Pinpoint the cell where the given text exists, returning its (x, y) midpoint coordinate. 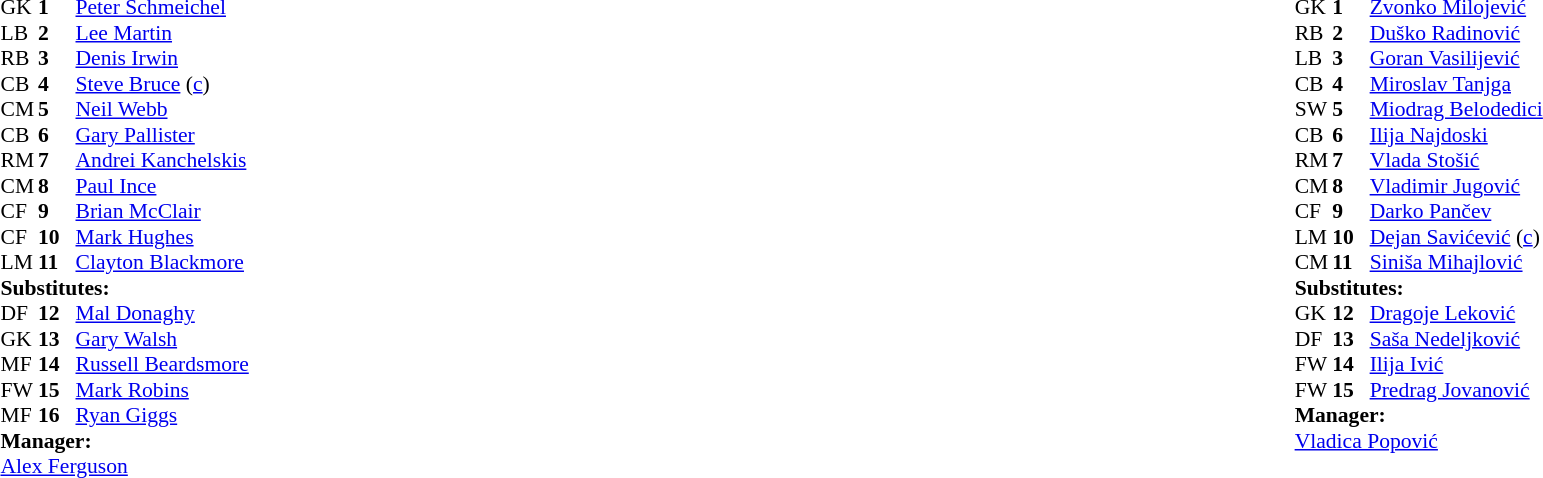
Saša Nedeljković (1456, 339)
Dragoje Leković (1456, 313)
Mark Robins (162, 390)
Miodrag Belodedici (1456, 109)
16 (57, 415)
Vladica Popović (1419, 441)
Dejan Savićević (c) (1456, 237)
Gary Pallister (162, 135)
Predrag Jovanović (1456, 390)
Steve Bruce (c) (162, 84)
Lee Martin (162, 33)
Darko Pančev (1456, 211)
Siniša Mihajlović (1456, 263)
Goran Vasilijević (1456, 59)
Duško Radinović (1456, 33)
SW (1314, 109)
Clayton Blackmore (162, 263)
Ryan Giggs (162, 415)
Denis Irwin (162, 59)
Russell Beardsmore (162, 365)
Gary Walsh (162, 339)
Vlada Stošić (1456, 161)
Mark Hughes (162, 237)
Vladimir Jugović (1456, 186)
Paul Ince (162, 186)
Brian McClair (162, 211)
Andrei Kanchelskis (162, 161)
Ilija Ivić (1456, 365)
Neil Webb (162, 109)
Ilija Najdoski (1456, 135)
Miroslav Tanjga (1456, 84)
Mal Donaghy (162, 313)
